Locate the cell with the specified text and output its (x, y) center coordinate. 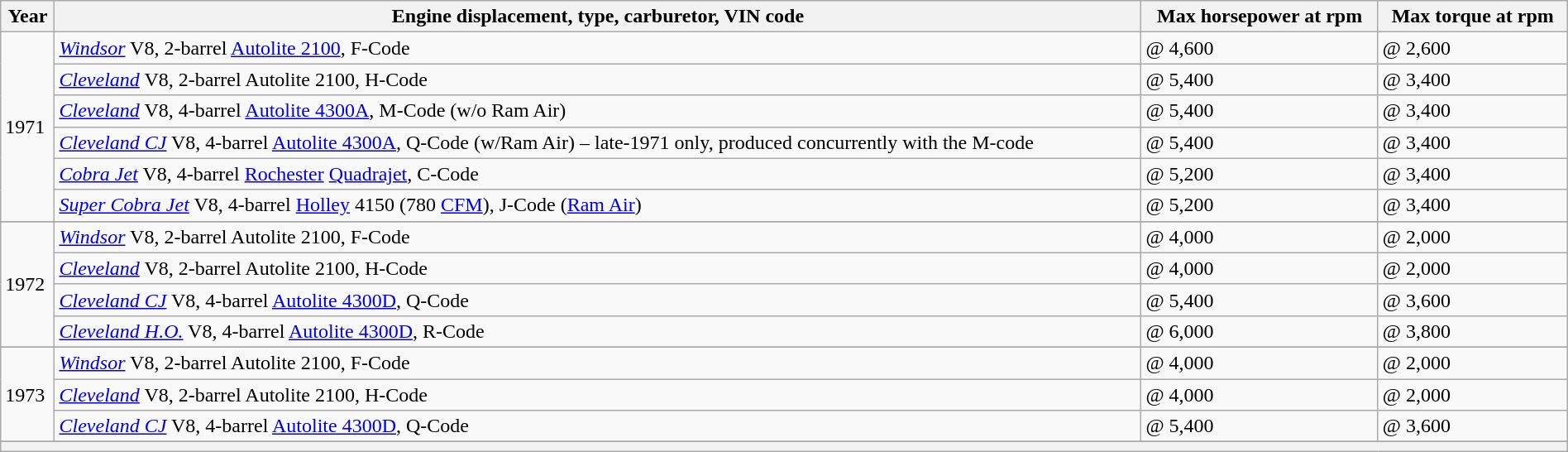
@ 3,800 (1472, 331)
Year (28, 17)
@ 6,000 (1260, 331)
Super Cobra Jet V8, 4-barrel Holley 4150 (780 CFM), J-Code (Ram Air) (598, 205)
Cleveland CJ V8, 4-barrel Autolite 4300A, Q-Code (w/Ram Air) – late-1971 only, produced concurrently with the M-code (598, 142)
@ 4,600 (1260, 48)
Max horsepower at rpm (1260, 17)
Cleveland H.O. V8, 4-barrel Autolite 4300D, R-Code (598, 331)
@ 2,600 (1472, 48)
Cleveland V8, 4-barrel Autolite 4300A, M-Code (w/o Ram Air) (598, 111)
1971 (28, 127)
1973 (28, 394)
Engine displacement, type, carburetor, VIN code (598, 17)
Cobra Jet V8, 4-barrel Rochester Quadrajet, C-Code (598, 174)
Max torque at rpm (1472, 17)
1972 (28, 284)
